Search for the cell housing the specified text and yield its [X, Y] center coordinate. 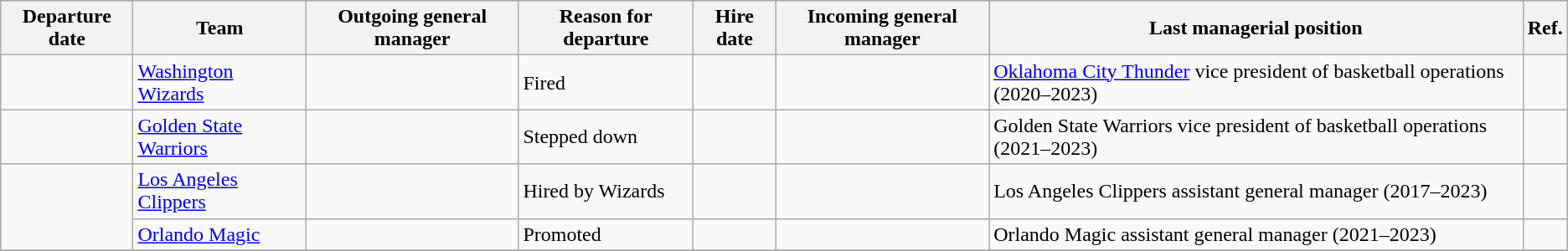
Oklahoma City Thunder vice president of basketball operations (2020–2023) [1256, 82]
Hired by Wizards [606, 191]
Orlando Magic [219, 234]
Ref. [1545, 28]
Incoming general manager [883, 28]
Promoted [606, 234]
Fired [606, 82]
Los Angeles Clippers [219, 191]
Orlando Magic assistant general manager (2021–2023) [1256, 234]
Reason for departure [606, 28]
Stepped down [606, 137]
Hire date [735, 28]
Golden State Warriors [219, 137]
Golden State Warriors vice president of basketball operations (2021–2023) [1256, 137]
Outgoing general manager [412, 28]
Washington Wizards [219, 82]
Team [219, 28]
Last managerial position [1256, 28]
Departure date [67, 28]
Los Angeles Clippers assistant general manager (2017–2023) [1256, 191]
